Identify which cell holds the provided text, then report its [X, Y] central coordinate. 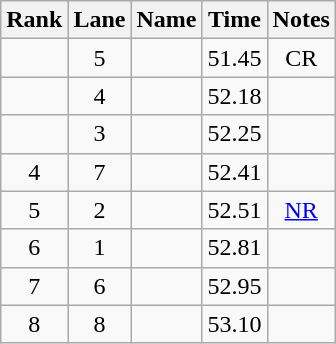
53.10 [234, 324]
Time [234, 20]
52.81 [234, 248]
Notes [301, 20]
1 [100, 248]
52.18 [234, 96]
Rank [34, 20]
CR [301, 58]
52.25 [234, 134]
Name [166, 20]
3 [100, 134]
51.45 [234, 58]
52.51 [234, 210]
52.41 [234, 172]
52.95 [234, 286]
NR [301, 210]
Lane [100, 20]
2 [100, 210]
